Return the (x, y) coordinate for the center point of the cell that contains the specified text.  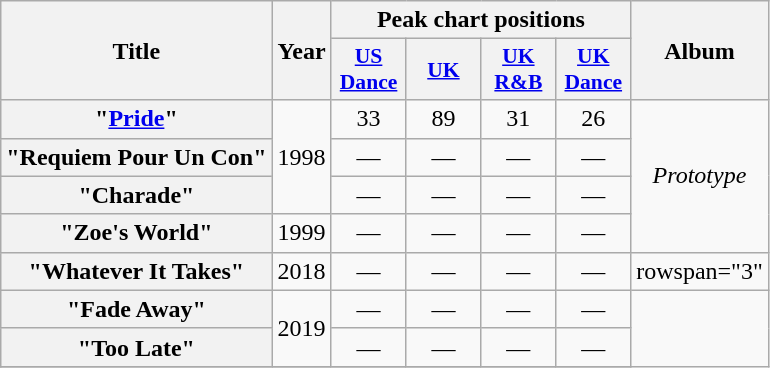
26 (594, 119)
"Charade" (136, 195)
Year (302, 50)
"Whatever It Takes" (136, 271)
USDance (368, 70)
"Too Late" (136, 347)
2018 (302, 271)
"Requiem Pour Un Con" (136, 157)
rowspan="3" (700, 271)
UKR&B (518, 70)
"Fade Away" (136, 309)
Album (700, 50)
33 (368, 119)
"Zoe's World" (136, 233)
Prototype (700, 176)
89 (444, 119)
1999 (302, 233)
31 (518, 119)
2019 (302, 328)
Title (136, 50)
UK (444, 70)
"Pride" (136, 119)
Peak chart positions (481, 20)
UKDance (594, 70)
1998 (302, 157)
